Scan for the cell matching the given text and deliver its (X, Y) coordinate at center. 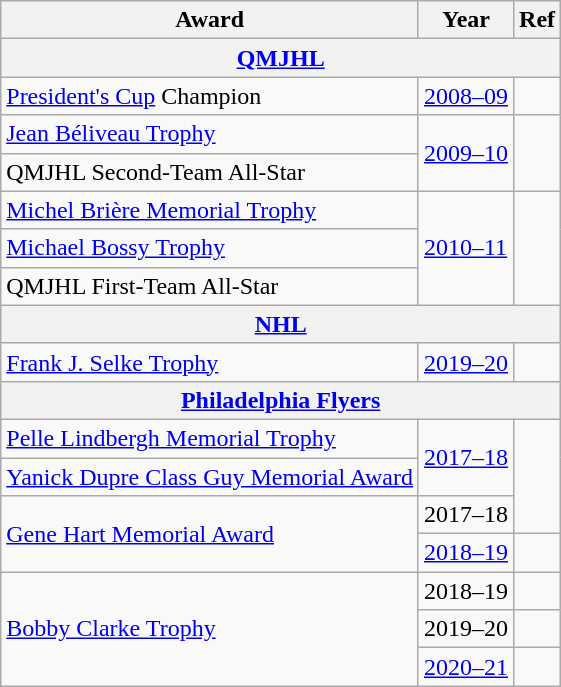
Michael Bossy Trophy (210, 248)
2009–10 (466, 153)
QMJHL (281, 58)
Jean Béliveau Trophy (210, 134)
Yanick Dupre Class Guy Memorial Award (210, 477)
Philadelphia Flyers (281, 400)
Ref (538, 20)
Gene Hart Memorial Award (210, 534)
2010–11 (466, 248)
2020–21 (466, 667)
Year (466, 20)
2008–09 (466, 96)
QMJHL Second-Team All-Star (210, 172)
Bobby Clarke Trophy (210, 629)
Pelle Lindbergh Memorial Trophy (210, 438)
NHL (281, 324)
Michel Brière Memorial Trophy (210, 210)
Award (210, 20)
President's Cup Champion (210, 96)
Frank J. Selke Trophy (210, 362)
QMJHL First-Team All-Star (210, 286)
